Return [x, y] of the center of cell containing provided text 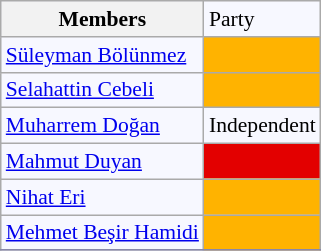
Party [262, 19]
Muharrem Doğan [102, 126]
Independent [262, 126]
Mahmut Duyan [102, 162]
Süleyman Bölünmez [102, 55]
Nihat Eri [102, 197]
Mehmet Beşir Hamidi [102, 233]
Members [102, 19]
Selahattin Cebeli [102, 90]
